Output the (X, Y) coordinate of the center of the cell containing the given text.  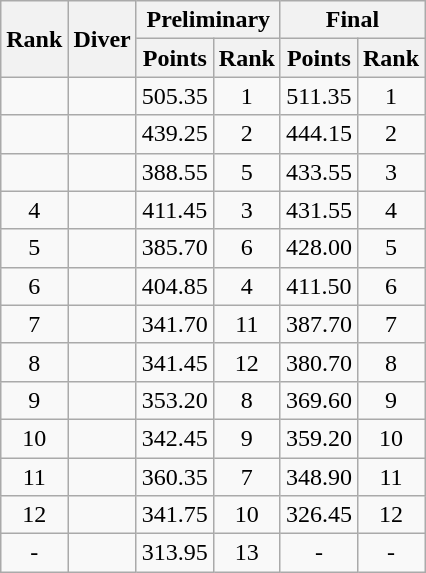
Diver (102, 39)
359.20 (318, 438)
341.75 (174, 515)
341.70 (174, 324)
13 (246, 553)
388.55 (174, 172)
348.90 (318, 477)
385.70 (174, 248)
Preliminary (208, 20)
411.45 (174, 210)
511.35 (318, 96)
369.60 (318, 400)
342.45 (174, 438)
433.55 (318, 172)
387.70 (318, 324)
380.70 (318, 362)
Final (352, 20)
360.35 (174, 477)
341.45 (174, 362)
326.45 (318, 515)
404.85 (174, 286)
439.25 (174, 134)
313.95 (174, 553)
411.50 (318, 286)
431.55 (318, 210)
444.15 (318, 134)
353.20 (174, 400)
505.35 (174, 96)
428.00 (318, 248)
